Provide the [X, Y] coordinate of the cell's center where the given text is located.  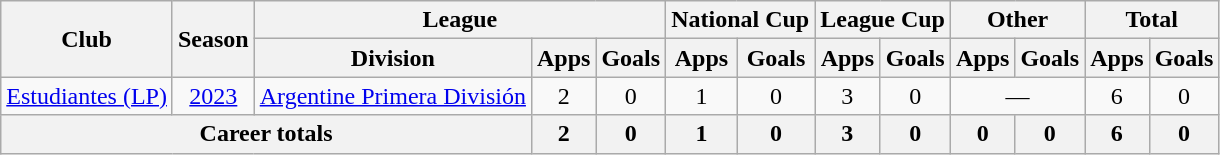
Season [213, 39]
League [460, 20]
Other [1017, 20]
League Cup [883, 20]
Club [87, 39]
Total [1152, 20]
Estudiantes (LP) [87, 96]
2023 [213, 96]
Career totals [266, 134]
National Cup [740, 20]
Argentine Primera División [392, 96]
Division [392, 58]
— [1017, 96]
